Search for the cell housing the specified text and yield its (x, y) center coordinate. 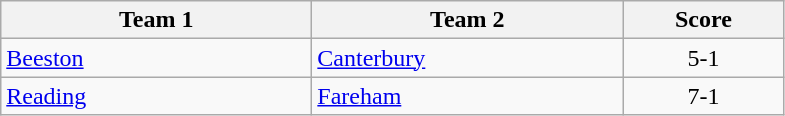
7-1 (704, 96)
Canterbury (468, 58)
Fareham (468, 96)
Reading (156, 96)
Score (704, 20)
Team 2 (468, 20)
5-1 (704, 58)
Beeston (156, 58)
Team 1 (156, 20)
